Scan for the cell matching the given text and deliver its (x, y) coordinate at center. 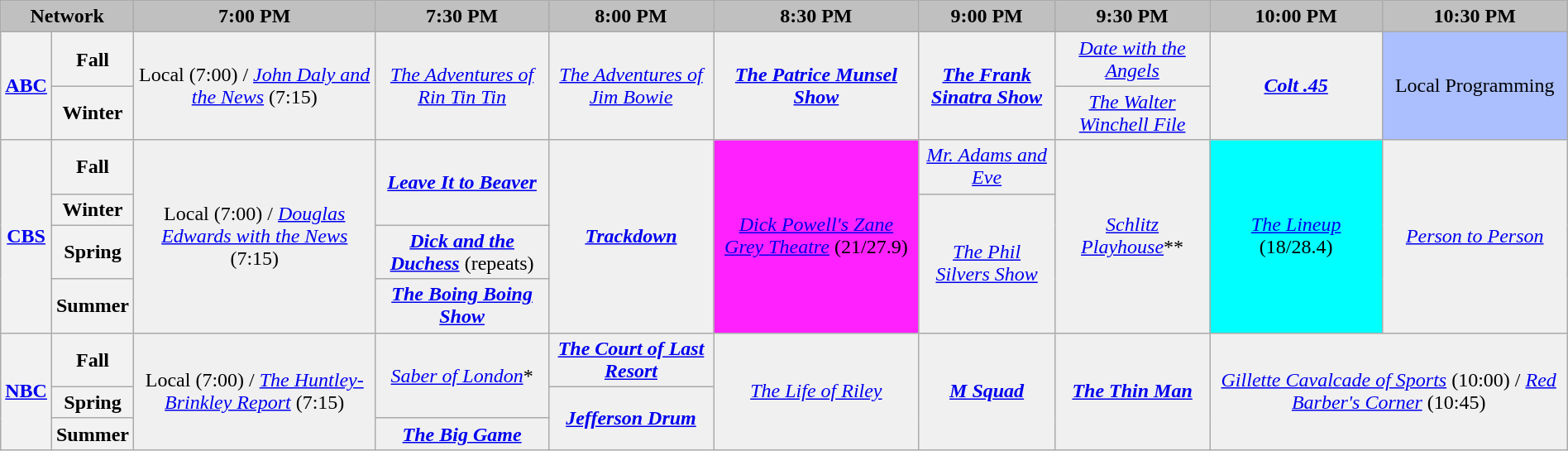
Local (7:00) / The Huntley-Brinkley Report (7:15) (255, 391)
Jefferson Drum (630, 418)
Mr. Adams and Eve (987, 167)
Network (68, 17)
Local (7:00) / Douglas Edwards with the News (7:15) (255, 237)
Date with the Angels (1132, 60)
9:00 PM (987, 17)
The Lineup (18/28.4) (1296, 237)
CBS (26, 237)
The Boing Boing Show (461, 306)
NBC (26, 391)
Leave It to Beaver (461, 182)
M Squad (987, 391)
The Phil Silvers Show (987, 263)
8:00 PM (630, 17)
7:00 PM (255, 17)
The Adventures of Jim Bowie (630, 86)
The Walter Winchell File (1132, 113)
Local Programming (1475, 86)
9:30 PM (1132, 17)
Saber of London* (461, 376)
8:30 PM (816, 17)
The Thin Man (1132, 391)
Person to Person (1475, 237)
The Life of Riley (816, 391)
The Big Game (461, 434)
Local (7:00) / John Daly and the News (7:15) (255, 86)
10:00 PM (1296, 17)
The Adventures of Rin Tin Tin (461, 86)
Dick and the Duchess (repeats) (461, 252)
ABC (26, 86)
Schlitz Playhouse** (1132, 237)
Colt .45 (1296, 86)
Dick Powell's Zane Grey Theatre (21/27.9) (816, 237)
Trackdown (630, 237)
The Frank Sinatra Show (987, 86)
The Patrice Munsel Show (816, 86)
7:30 PM (461, 17)
10:30 PM (1475, 17)
Gillette Cavalcade of Sports (10:00) / Red Barber's Corner (10:45) (1389, 391)
The Court of Last Resort (630, 359)
